Identify which cell holds the provided text, then report its [x, y] central coordinate. 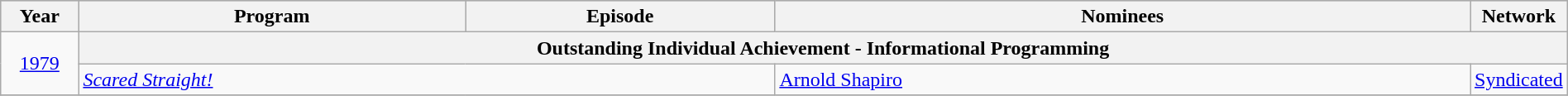
Program [272, 17]
Outstanding Individual Achievement - Informational Programming [823, 48]
Arnold Shapiro [1123, 79]
Episode [620, 17]
Year [40, 17]
Network [1519, 17]
Syndicated [1519, 79]
1979 [40, 64]
Scared Straight! [427, 79]
Nominees [1123, 17]
